Find where the given text appears and provide that cell's center as (X, Y) coordinate. 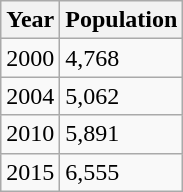
2010 (30, 134)
2004 (30, 96)
5,062 (122, 96)
Population (122, 20)
Year (30, 20)
2015 (30, 172)
5,891 (122, 134)
2000 (30, 58)
6,555 (122, 172)
4,768 (122, 58)
